From the cell containing the given text, extract its center point as (x, y) coordinate. 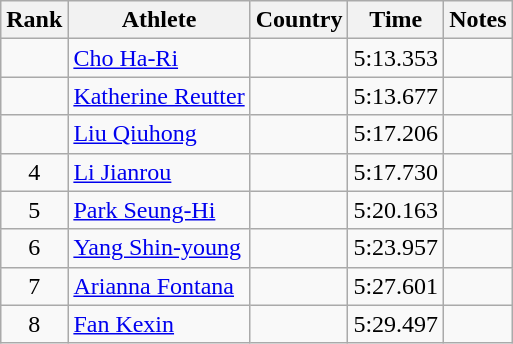
7 (34, 286)
Yang Shin-young (159, 248)
6 (34, 248)
Fan Kexin (159, 324)
Rank (34, 20)
Cho Ha-Ri (159, 58)
Athlete (159, 20)
5:20.163 (396, 210)
5:17.206 (396, 134)
Liu Qiuhong (159, 134)
5 (34, 210)
5:27.601 (396, 286)
5:13.353 (396, 58)
5:13.677 (396, 96)
Notes (478, 20)
4 (34, 172)
Country (299, 20)
8 (34, 324)
Time (396, 20)
5:17.730 (396, 172)
5:29.497 (396, 324)
5:23.957 (396, 248)
Park Seung-Hi (159, 210)
Li Jianrou (159, 172)
Arianna Fontana (159, 286)
Katherine Reutter (159, 96)
